Determine the [X, Y] coordinate at the center of the cell enclosing the given text.  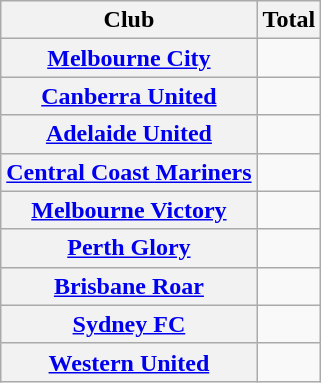
Sydney FC [129, 324]
Central Coast Mariners [129, 172]
Melbourne Victory [129, 210]
Adelaide United [129, 134]
Total [289, 20]
Melbourne City [129, 58]
Western United [129, 362]
Canberra United [129, 96]
Club [129, 20]
Perth Glory [129, 248]
Brisbane Roar [129, 286]
